Extract the (x, y) coordinate from the center of the cell holding the provided text.  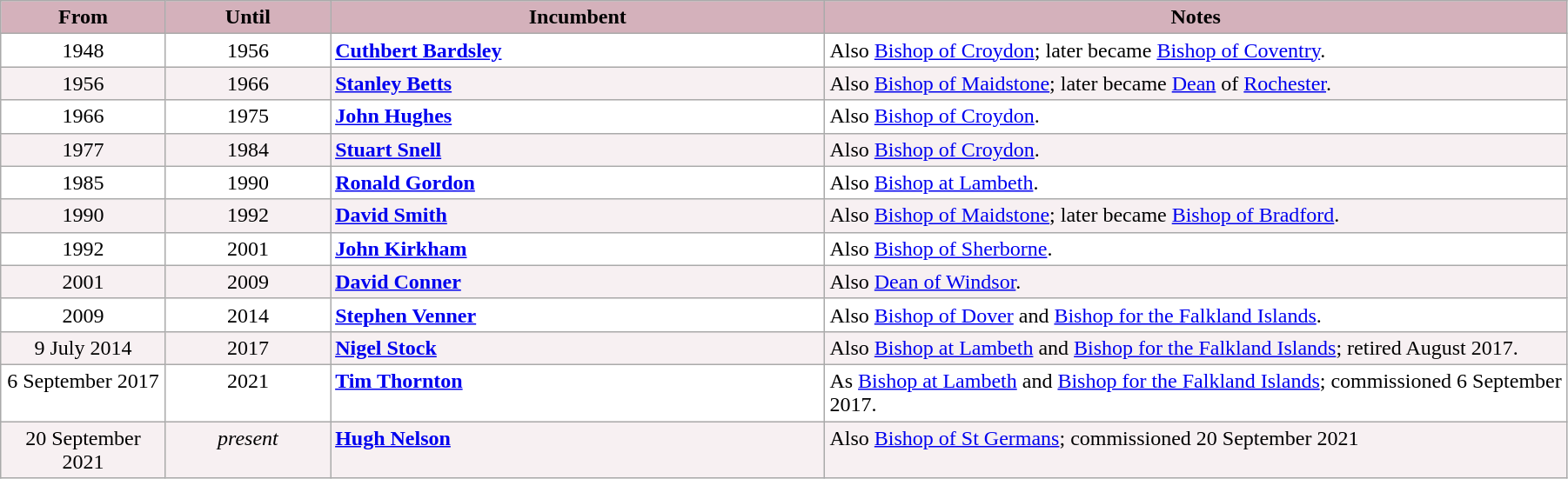
John Kirkham (578, 249)
Hugh Nelson (578, 449)
Tim Thornton (578, 393)
Also Bishop of Sherborne. (1196, 249)
David Conner (578, 282)
9 July 2014 (84, 348)
Also Dean of Windsor. (1196, 282)
Also Bishop of Maidstone; later became Dean of Rochester. (1196, 83)
Cuthbert Bardsley (578, 50)
Also Bishop at Lambeth. (1196, 183)
Also Bishop of Croydon; later became Bishop of Coventry. (1196, 50)
As Bishop at Lambeth and Bishop for the Falkland Islands; commissioned 6 September 2017. (1196, 393)
Also Bishop of St Germans; commissioned 20 September 2021 (1196, 449)
David Smith (578, 216)
Incumbent (578, 17)
present (247, 449)
Ronald Gordon (578, 183)
1985 (84, 183)
Until (247, 17)
From (84, 17)
Stephen Venner (578, 315)
1975 (247, 116)
Nigel Stock (578, 348)
1984 (247, 150)
Also Bishop of Dover and Bishop for the Falkland Islands. (1196, 315)
2017 (247, 348)
John Hughes (578, 116)
6 September 2017 (84, 393)
Stuart Snell (578, 150)
2021 (247, 393)
2014 (247, 315)
Notes (1196, 17)
1948 (84, 50)
Also Bishop of Maidstone; later became Bishop of Bradford. (1196, 216)
Stanley Betts (578, 83)
Also Bishop at Lambeth and Bishop for the Falkland Islands; retired August 2017. (1196, 348)
20 September 2021 (84, 449)
1977 (84, 150)
